Extract the [x, y] coordinate from the center of the cell holding the provided text.  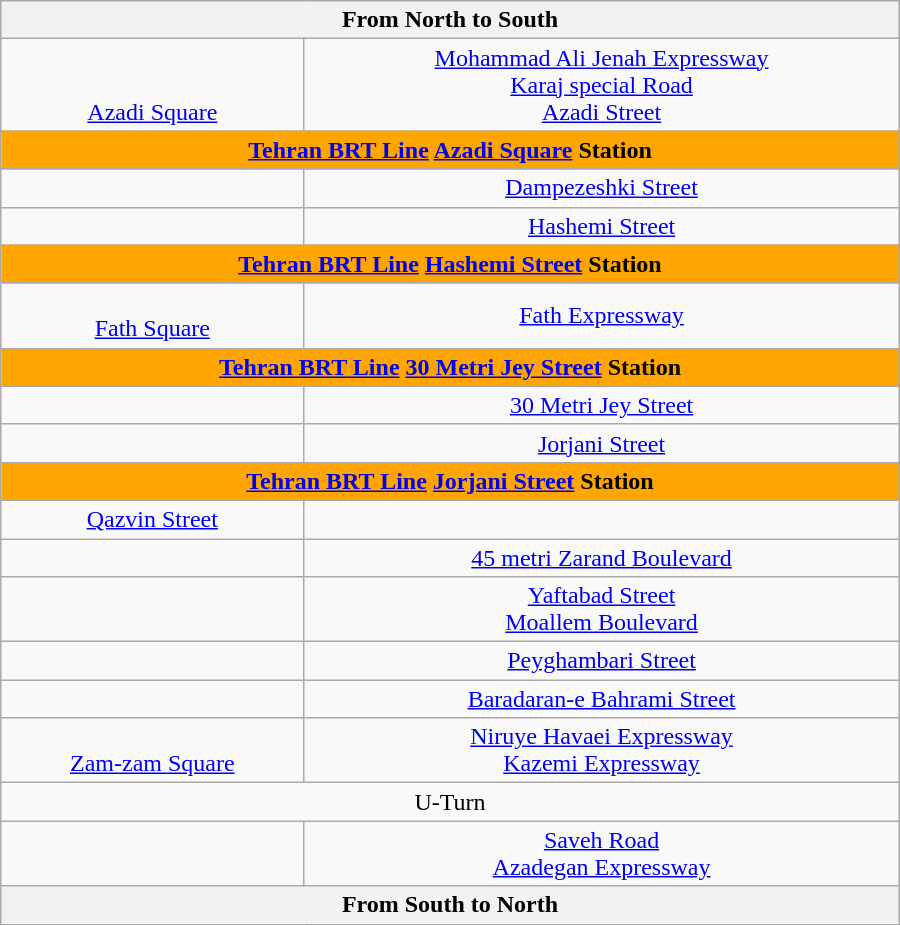
Tehran BRT Line Jorjani Street Station [450, 481]
45 metri Zarand Boulevard [602, 557]
30 Metri Jey Street [602, 405]
Hashemi Street [602, 226]
From South to North [450, 905]
Fath Square [152, 316]
Azadi Square [152, 85]
Baradaran-e Bahrami Street [602, 699]
Mohammad Ali Jenah Expressway Karaj special Road Azadi Street [602, 85]
Dampezeshki Street [602, 188]
Tehran BRT Line Hashemi Street Station [450, 264]
Qazvin Street [152, 519]
Zam-zam Square [152, 750]
From North to South [450, 20]
Tehran BRT Line 30 Metri Jey Street Station [450, 367]
U-Turn [450, 802]
Niruye Havaei Expressway Kazemi Expressway [602, 750]
Yaftabad Street Moallem Boulevard [602, 610]
Jorjani Street [602, 443]
Fath Expressway [602, 316]
Tehran BRT Line Azadi Square Station [450, 150]
Saveh Road Azadegan Expressway [602, 854]
Peyghambari Street [602, 661]
